Locate the cell with the specified text and output its [x, y] center coordinate. 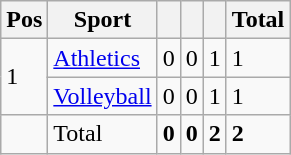
Volleyball [102, 96]
Sport [102, 20]
Athletics [102, 58]
Pos [24, 20]
